Determine the [X, Y] coordinate at the center of the cell enclosing the given text.  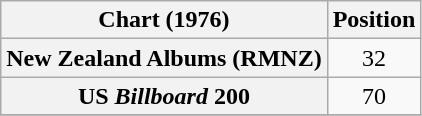
Position [374, 20]
70 [374, 96]
US Billboard 200 [164, 96]
32 [374, 58]
Chart (1976) [164, 20]
New Zealand Albums (RMNZ) [164, 58]
